Identify which cell holds the provided text, then report its (X, Y) central coordinate. 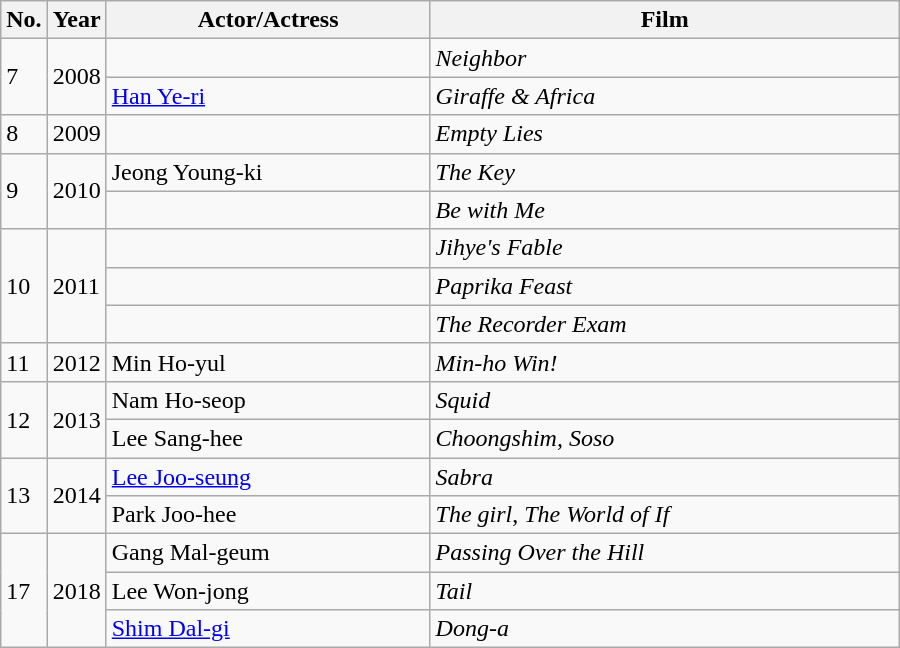
Squid (664, 400)
Jihye's Fable (664, 248)
Neighbor (664, 58)
8 (24, 134)
2018 (76, 591)
Choongshim, Soso (664, 438)
10 (24, 286)
Gang Mal-geum (268, 553)
Lee Sang-hee (268, 438)
The girl, The World of If (664, 515)
Park Joo-hee (268, 515)
Empty Lies (664, 134)
Tail (664, 591)
2009 (76, 134)
13 (24, 496)
12 (24, 419)
Be with Me (664, 210)
2008 (76, 77)
Actor/Actress (268, 20)
Giraffe & Africa (664, 96)
Sabra (664, 477)
17 (24, 591)
2013 (76, 419)
Lee Joo-seung (268, 477)
Dong-a (664, 629)
Paprika Feast (664, 286)
Shim Dal-gi (268, 629)
No. (24, 20)
Min Ho-yul (268, 362)
Jeong Young-ki (268, 172)
Min-ho Win! (664, 362)
2012 (76, 362)
The Recorder Exam (664, 324)
9 (24, 191)
Lee Won-jong (268, 591)
2011 (76, 286)
Han Ye-ri (268, 96)
Film (664, 20)
7 (24, 77)
2010 (76, 191)
Year (76, 20)
11 (24, 362)
2014 (76, 496)
Nam Ho-seop (268, 400)
The Key (664, 172)
Passing Over the Hill (664, 553)
